Return [x, y] of the center of cell containing provided text 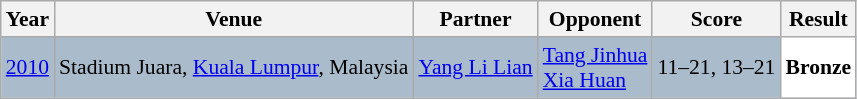
Bronze [818, 68]
Partner [475, 19]
Tang Jinhua Xia Huan [596, 68]
Stadium Juara, Kuala Lumpur, Malaysia [234, 68]
Year [28, 19]
Result [818, 19]
Score [716, 19]
11–21, 13–21 [716, 68]
Yang Li Lian [475, 68]
Venue [234, 19]
2010 [28, 68]
Opponent [596, 19]
